Provide the [X, Y] coordinate of the cell's center where the given text is located.  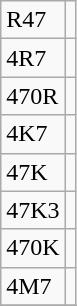
47K [33, 172]
R47 [33, 20]
470R [33, 96]
470K [33, 248]
4M7 [33, 286]
4R7 [33, 58]
47K3 [33, 210]
4K7 [33, 134]
